Scan for the cell matching the given text and deliver its (x, y) coordinate at center. 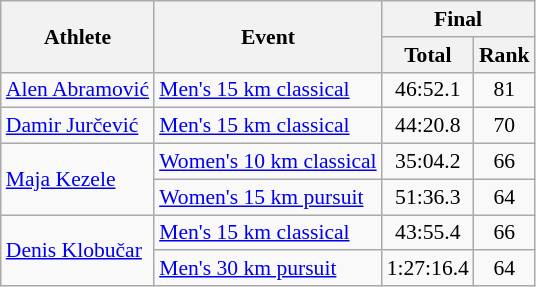
Denis Klobučar (78, 250)
44:20.8 (428, 126)
Women's 10 km classical (268, 162)
70 (504, 126)
Event (268, 36)
Rank (504, 55)
1:27:16.4 (428, 269)
Total (428, 55)
Athlete (78, 36)
Maja Kezele (78, 180)
Final (458, 19)
81 (504, 90)
Men's 30 km pursuit (268, 269)
35:04.2 (428, 162)
Women's 15 km pursuit (268, 197)
46:52.1 (428, 90)
Damir Jurčević (78, 126)
43:55.4 (428, 233)
51:36.3 (428, 197)
Alen Abramović (78, 90)
